Pinpoint the cell where the given text exists, returning its (x, y) midpoint coordinate. 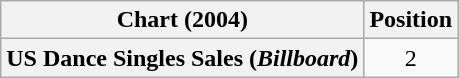
US Dance Singles Sales (Billboard) (182, 58)
2 (411, 58)
Position (411, 20)
Chart (2004) (182, 20)
